Determine the (x, y) coordinate at the center of the cell enclosing the given text.  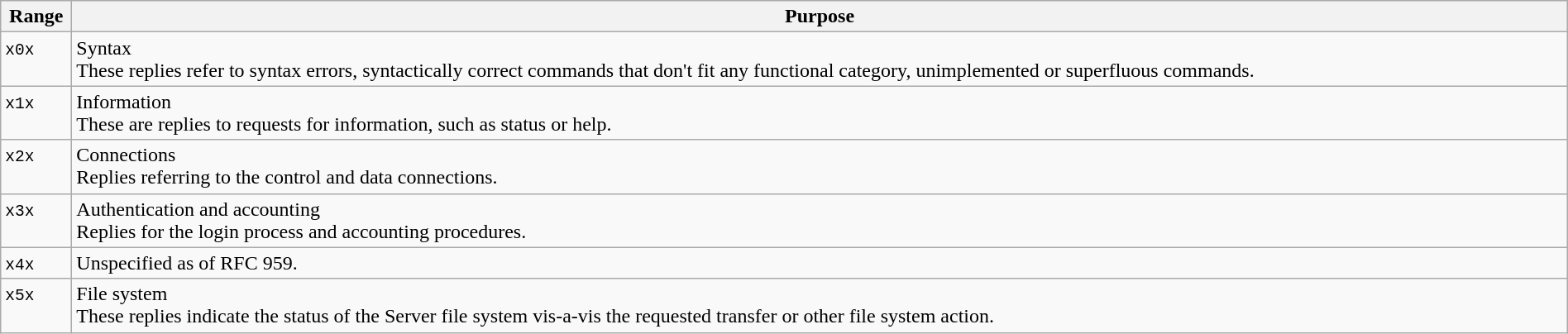
InformationThese are replies to requests for information, such as status or help. (820, 112)
Unspecified as of RFC 959. (820, 263)
x4x (36, 263)
x3x (36, 220)
Range (36, 17)
x5x (36, 306)
ConnectionsReplies referring to the control and data connections. (820, 167)
x0x (36, 60)
x1x (36, 112)
File systemThese replies indicate the status of the Server file system vis-a-vis the requested transfer or other file system action. (820, 306)
x2x (36, 167)
Purpose (820, 17)
Authentication and accountingReplies for the login process and accounting procedures. (820, 220)
